Locate the cell with the specified text and output its (X, Y) center coordinate. 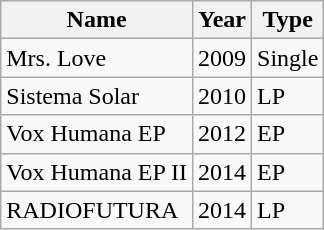
Year (222, 20)
2012 (222, 134)
2009 (222, 58)
RADIOFUTURA (97, 210)
Vox Humana EP (97, 134)
Mrs. Love (97, 58)
Sistema Solar (97, 96)
Vox Humana EP II (97, 172)
Type (288, 20)
Single (288, 58)
Name (97, 20)
2010 (222, 96)
